Identify which cell holds the provided text, then report its [x, y] central coordinate. 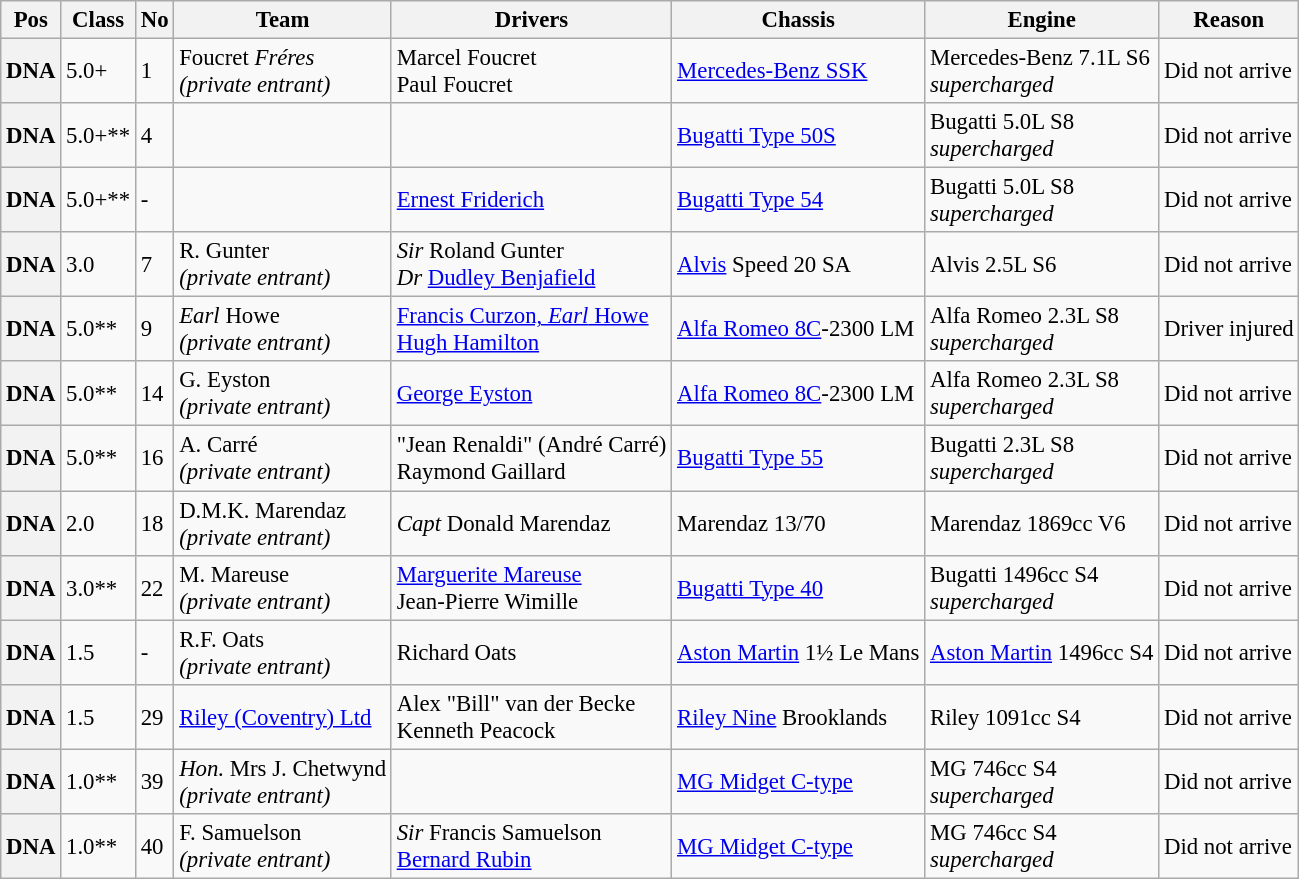
Alvis 2.5L S6 [1042, 264]
Alvis Speed 20 SA [798, 264]
Chassis [798, 20]
7 [154, 264]
Capt Donald Marendaz [531, 524]
Marendaz 13/70 [798, 524]
A. Carré(private entrant) [283, 458]
Richard Oats [531, 652]
Marcel Foucret Paul Foucret [531, 72]
Engine [1042, 20]
Riley 1091cc S4 [1042, 716]
Ernest Friderich [531, 200]
"Jean Renaldi" (André Carré) Raymond Gaillard [531, 458]
G. Eyston(private entrant) [283, 394]
Alex "Bill" van der Becke Kenneth Peacock [531, 716]
16 [154, 458]
Riley Nine Brooklands [798, 716]
Earl Howe(private entrant) [283, 330]
39 [154, 782]
R. Gunter(private entrant) [283, 264]
Marendaz 1869cc V6 [1042, 524]
Bugatti Type 50S [798, 136]
Mercedes-Benz SSK [798, 72]
3.0 [98, 264]
Mercedes-Benz 7.1L S6supercharged [1042, 72]
5.0+ [98, 72]
Bugatti Type 40 [798, 588]
Riley (Coventry) Ltd [283, 716]
No [154, 20]
M. Mareuse(private entrant) [283, 588]
Class [98, 20]
29 [154, 716]
Foucret Fréres(private entrant) [283, 72]
4 [154, 136]
Drivers [531, 20]
R.F. Oats(private entrant) [283, 652]
3.0** [98, 588]
Bugatti Type 54 [798, 200]
Aston Martin 1496cc S4 [1042, 652]
F. Samuelson(private entrant) [283, 846]
Bugatti Type 55 [798, 458]
1 [154, 72]
22 [154, 588]
D.M.K. Marendaz(private entrant) [283, 524]
Reason [1229, 20]
Pos [31, 20]
Francis Curzon, Earl Howe Hugh Hamilton [531, 330]
George Eyston [531, 394]
18 [154, 524]
Aston Martin 1½ Le Mans [798, 652]
2.0 [98, 524]
9 [154, 330]
Bugatti 1496cc S4supercharged [1042, 588]
Marguerite Mareuse Jean-Pierre Wimille [531, 588]
40 [154, 846]
Driver injured [1229, 330]
Team [283, 20]
Bugatti 2.3L S8supercharged [1042, 458]
Sir Roland Gunter Dr Dudley Benjafield [531, 264]
14 [154, 394]
Hon. Mrs J. Chetwynd(private entrant) [283, 782]
Sir Francis Samuelson Bernard Rubin [531, 846]
